Pinpoint the cell where the given text exists, returning its (X, Y) midpoint coordinate. 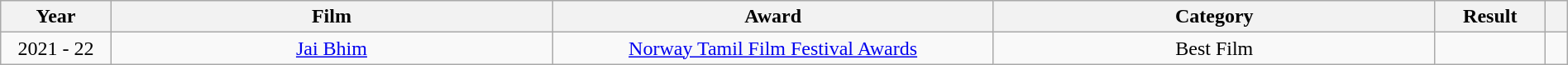
Jai Bhim (332, 48)
Year (56, 17)
Award (773, 17)
Best Film (1214, 48)
Category (1214, 17)
2021 - 22 (56, 48)
Result (1490, 17)
Film (332, 17)
Norway Tamil Film Festival Awards (773, 48)
